Capture the cell that displays the provided text and extract its (X, Y) central coordinate. 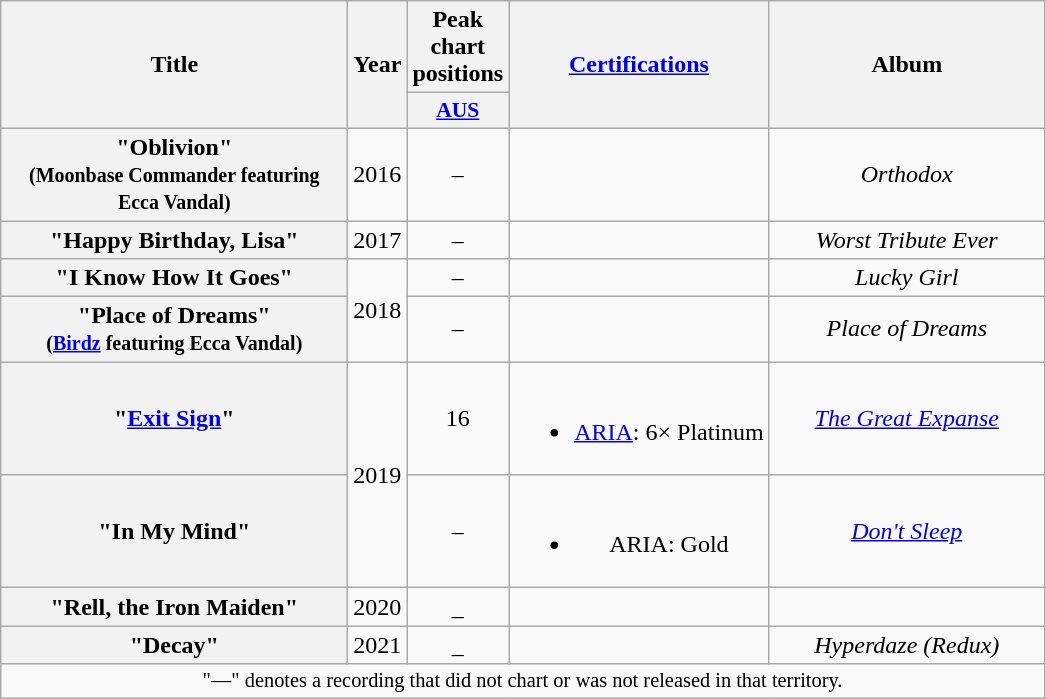
"Rell, the Iron Maiden" (174, 607)
"In My Mind" (174, 532)
Worst Tribute Ever (906, 239)
2021 (378, 645)
Year (378, 65)
Album (906, 65)
"Oblivion"(Moonbase Commander featuring Ecca Vandal) (174, 174)
2019 (378, 475)
Lucky Girl (906, 278)
"—" denotes a recording that did not chart or was not released in that territory. (523, 681)
Peak chart positions (458, 47)
Title (174, 65)
2018 (378, 310)
Certifications (640, 65)
"Place of Dreams"(Birdz featuring Ecca Vandal) (174, 330)
Place of Dreams (906, 330)
2016 (378, 174)
Don't Sleep (906, 532)
16 (458, 418)
"I Know How It Goes" (174, 278)
2020 (378, 607)
"Happy Birthday, Lisa" (174, 239)
"Exit Sign" (174, 418)
ARIA: 6× Platinum (640, 418)
ARIA: Gold (640, 532)
2017 (378, 239)
The Great Expanse (906, 418)
AUS (458, 111)
Orthodox (906, 174)
Hyperdaze (Redux) (906, 645)
"Decay" (174, 645)
